Identify which cell holds the provided text, then report its (X, Y) central coordinate. 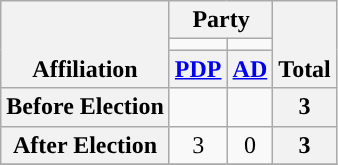
Total (305, 44)
0 (250, 145)
PDP (198, 69)
Affiliation (86, 44)
Party (220, 20)
AD (250, 69)
After Election (86, 145)
Before Election (86, 107)
